Detect which cell encompasses the target text, then output its (X, Y) center coordinate. 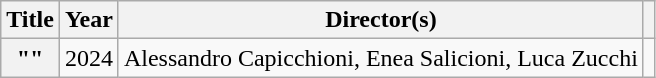
Director(s) (380, 20)
Title (30, 20)
"" (30, 58)
Year (88, 20)
Alessandro Capicchioni, Enea Salicioni, Luca Zucchi (380, 58)
2024 (88, 58)
